Pinpoint the cell where the given text exists, returning its (X, Y) midpoint coordinate. 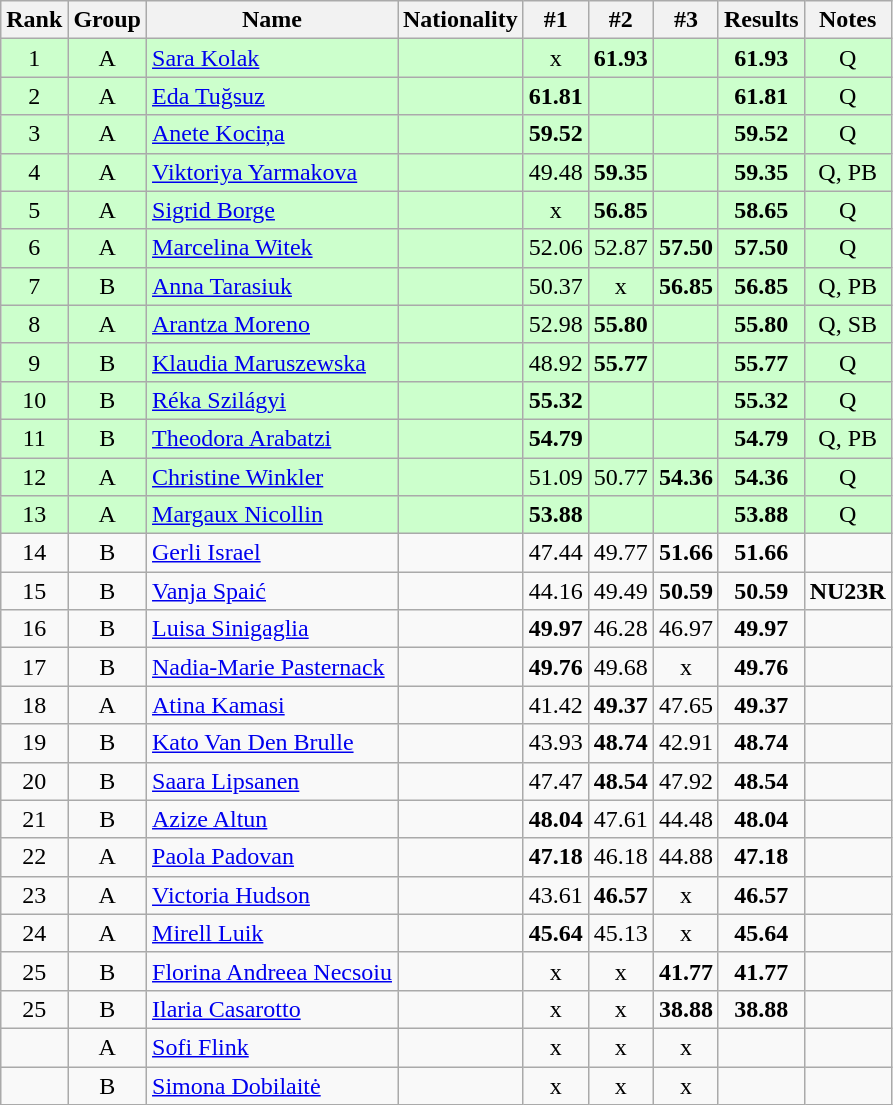
1 (34, 58)
18 (34, 705)
20 (34, 781)
43.61 (556, 895)
7 (34, 286)
Atina Kamasi (272, 705)
Luisa Sinigaglia (272, 629)
NU23R (848, 591)
47.65 (686, 705)
10 (34, 400)
52.98 (556, 324)
3 (34, 134)
Arantza Moreno (272, 324)
Q, SB (848, 324)
49.48 (556, 172)
Gerli Israel (272, 553)
Nationality (461, 20)
42.91 (686, 743)
Kato Van Den Brulle (272, 743)
Klaudia Maruszewska (272, 362)
21 (34, 819)
17 (34, 667)
41.42 (556, 705)
8 (34, 324)
43.93 (556, 743)
50.77 (620, 477)
Réka Szilágyi (272, 400)
Rank (34, 20)
#2 (620, 20)
Victoria Hudson (272, 895)
Nadia-Marie Pasternack (272, 667)
Theodora Arabatzi (272, 438)
23 (34, 895)
6 (34, 248)
Results (761, 20)
52.06 (556, 248)
Viktoriya Yarmakova (272, 172)
24 (34, 933)
Florina Andreea Necsoiu (272, 971)
22 (34, 857)
46.28 (620, 629)
44.88 (686, 857)
46.18 (620, 857)
Eda Tuğsuz (272, 96)
4 (34, 172)
Group (108, 20)
5 (34, 210)
50.37 (556, 286)
Sofi Flink (272, 1047)
19 (34, 743)
Simona Dobilaitė (272, 1085)
Margaux Nicollin (272, 515)
48.92 (556, 362)
16 (34, 629)
Ilaria Casarotto (272, 1009)
47.44 (556, 553)
44.16 (556, 591)
Sara Kolak (272, 58)
44.48 (686, 819)
11 (34, 438)
14 (34, 553)
45.13 (620, 933)
Saara Lipsanen (272, 781)
Paola Padovan (272, 857)
Anete Kociņa (272, 134)
2 (34, 96)
49.77 (620, 553)
51.09 (556, 477)
Sigrid Borge (272, 210)
#1 (556, 20)
58.65 (761, 210)
Marcelina Witek (272, 248)
47.47 (556, 781)
13 (34, 515)
15 (34, 591)
49.68 (620, 667)
12 (34, 477)
Vanja Spaić (272, 591)
Mirell Luik (272, 933)
Name (272, 20)
49.49 (620, 591)
Christine Winkler (272, 477)
47.61 (620, 819)
Azize Altun (272, 819)
46.97 (686, 629)
9 (34, 362)
Notes (848, 20)
#3 (686, 20)
52.87 (620, 248)
Anna Tarasiuk (272, 286)
47.92 (686, 781)
